Pinpoint the cell where the given text exists, returning its [x, y] midpoint coordinate. 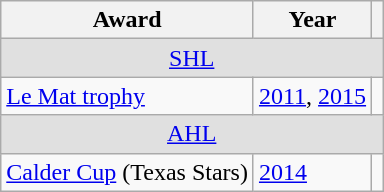
AHL [192, 134]
Le Mat trophy [128, 96]
Award [128, 20]
Calder Cup (Texas Stars) [128, 172]
Year [312, 20]
2014 [312, 172]
SHL [192, 58]
2011, 2015 [312, 96]
